For the text-containing cell, return its midpoint in [X, Y] coordinate format. 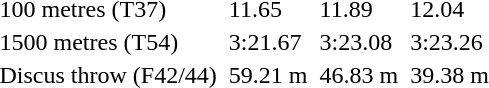
3:23.08 [359, 42]
3:21.67 [268, 42]
